Output the [X, Y] coordinate of the center of the cell containing the given text.  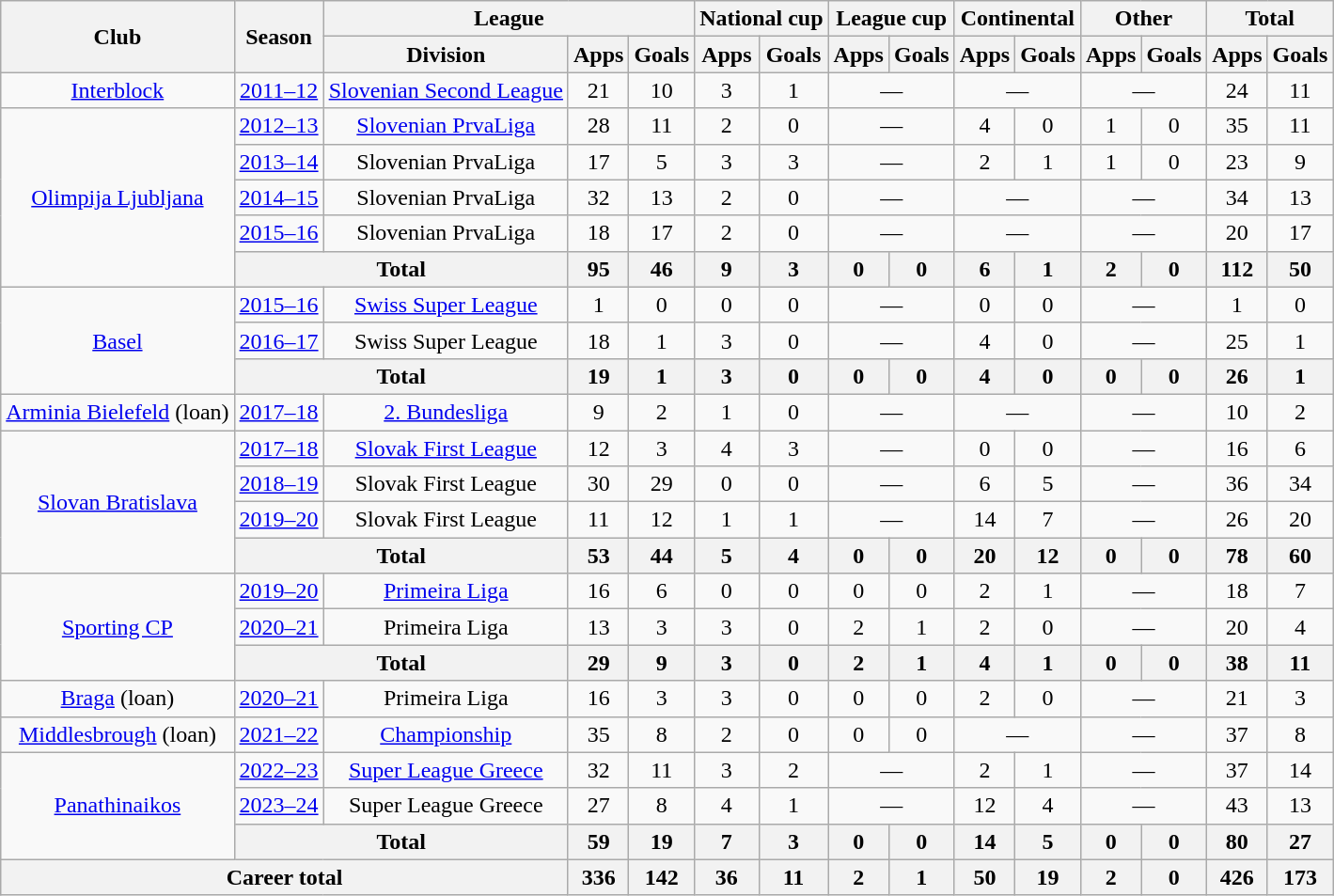
336 [598, 877]
43 [1237, 806]
Continental [1017, 19]
Middlesbrough (loan) [118, 734]
2022–23 [278, 770]
23 [1237, 162]
Arminia Bielefeld (loan) [118, 412]
2013–14 [278, 162]
League cup [891, 19]
38 [1237, 663]
Division [446, 55]
44 [662, 556]
Season [278, 37]
80 [1237, 841]
2012–13 [278, 126]
Other [1143, 19]
2018–19 [278, 484]
426 [1237, 877]
59 [598, 841]
112 [1237, 269]
Panathinaikos [118, 806]
25 [1237, 340]
2014–15 [278, 197]
Sporting CP [118, 627]
Braga (loan) [118, 699]
2016–17 [278, 340]
78 [1237, 556]
Olimpija Ljubljana [118, 197]
National cup [761, 19]
95 [598, 269]
24 [1237, 90]
Basel [118, 340]
Championship [446, 734]
30 [598, 484]
Slovan Bratislava [118, 502]
Slovenian Second League [446, 90]
2021–22 [278, 734]
2011–12 [278, 90]
142 [662, 877]
Club [118, 37]
28 [598, 126]
60 [1300, 556]
Career total [285, 877]
Interblock [118, 90]
46 [662, 269]
53 [598, 556]
League [509, 19]
173 [1300, 877]
2. Bundesliga [446, 412]
2023–24 [278, 806]
